Search for the cell housing the specified text and yield its [X, Y] center coordinate. 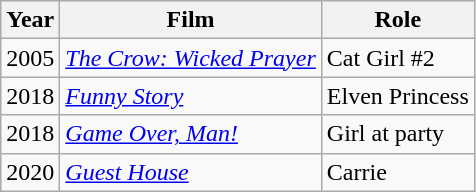
2005 [30, 58]
The Crow: Wicked Prayer [190, 58]
Guest House [190, 172]
Cat Girl #2 [398, 58]
Elven Princess [398, 96]
2020 [30, 172]
Role [398, 20]
Year [30, 20]
Funny Story [190, 96]
Girl at party [398, 134]
Game Over, Man! [190, 134]
Film [190, 20]
Carrie [398, 172]
